Output the (x, y) coordinate of the center of the cell containing the given text.  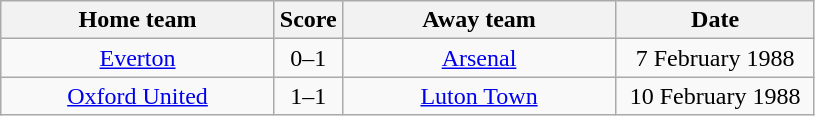
10 February 1988 (716, 96)
Luton Town (479, 96)
Oxford United (138, 96)
Everton (138, 58)
Date (716, 20)
1–1 (308, 96)
7 February 1988 (716, 58)
0–1 (308, 58)
Away team (479, 20)
Score (308, 20)
Home team (138, 20)
Arsenal (479, 58)
